Extract the [x, y] coordinate from the center of the cell holding the provided text.  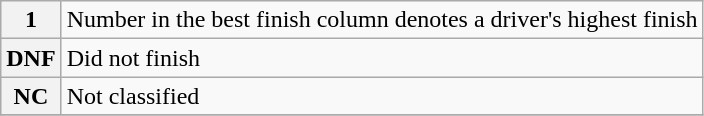
1 [31, 20]
Not classified [382, 96]
Did not finish [382, 58]
DNF [31, 58]
NC [31, 96]
Number in the best finish column denotes a driver's highest finish [382, 20]
